Search for the cell housing the specified text and yield its [X, Y] center coordinate. 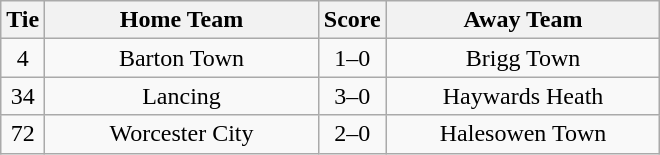
Brigg Town [523, 58]
Worcester City [182, 134]
4 [23, 58]
Halesowen Town [523, 134]
Away Team [523, 20]
Barton Town [182, 58]
72 [23, 134]
3–0 [352, 96]
34 [23, 96]
1–0 [352, 58]
Tie [23, 20]
Score [352, 20]
Home Team [182, 20]
Haywards Heath [523, 96]
2–0 [352, 134]
Lancing [182, 96]
